Extract the (X, Y) coordinate from the center of the cell holding the provided text.  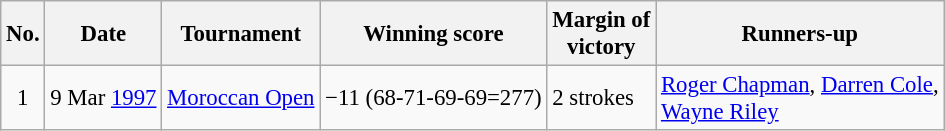
2 strokes (602, 98)
9 Mar 1997 (104, 98)
Runners-up (800, 34)
Moroccan Open (241, 98)
Winning score (434, 34)
Roger Chapman, Darren Cole, Wayne Riley (800, 98)
1 (23, 98)
No. (23, 34)
Date (104, 34)
Margin ofvictory (602, 34)
Tournament (241, 34)
−11 (68-71-69-69=277) (434, 98)
